For the text-containing cell, return its midpoint in [x, y] coordinate format. 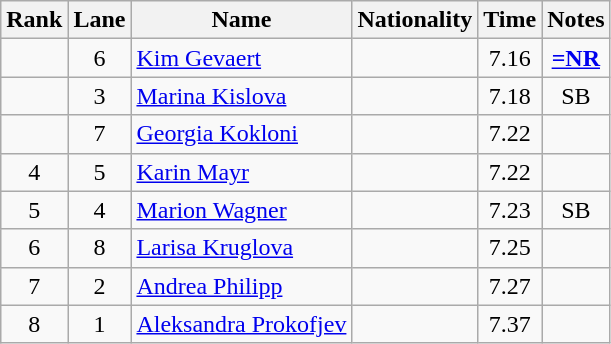
Marina Kislova [242, 96]
7.16 [510, 58]
Georgia Kokloni [242, 134]
Notes [576, 20]
Rank [34, 20]
Kim Gevaert [242, 58]
Nationality [415, 20]
Time [510, 20]
7.25 [510, 248]
=NR [576, 58]
7.37 [510, 324]
7.18 [510, 96]
Marion Wagner [242, 210]
Aleksandra Prokofjev [242, 324]
3 [100, 96]
Name [242, 20]
2 [100, 286]
7.27 [510, 286]
Lane [100, 20]
Karin Mayr [242, 172]
1 [100, 324]
7.23 [510, 210]
Larisa Kruglova [242, 248]
Andrea Philipp [242, 286]
